Determine the [x, y] coordinate at the center of the cell enclosing the given text.  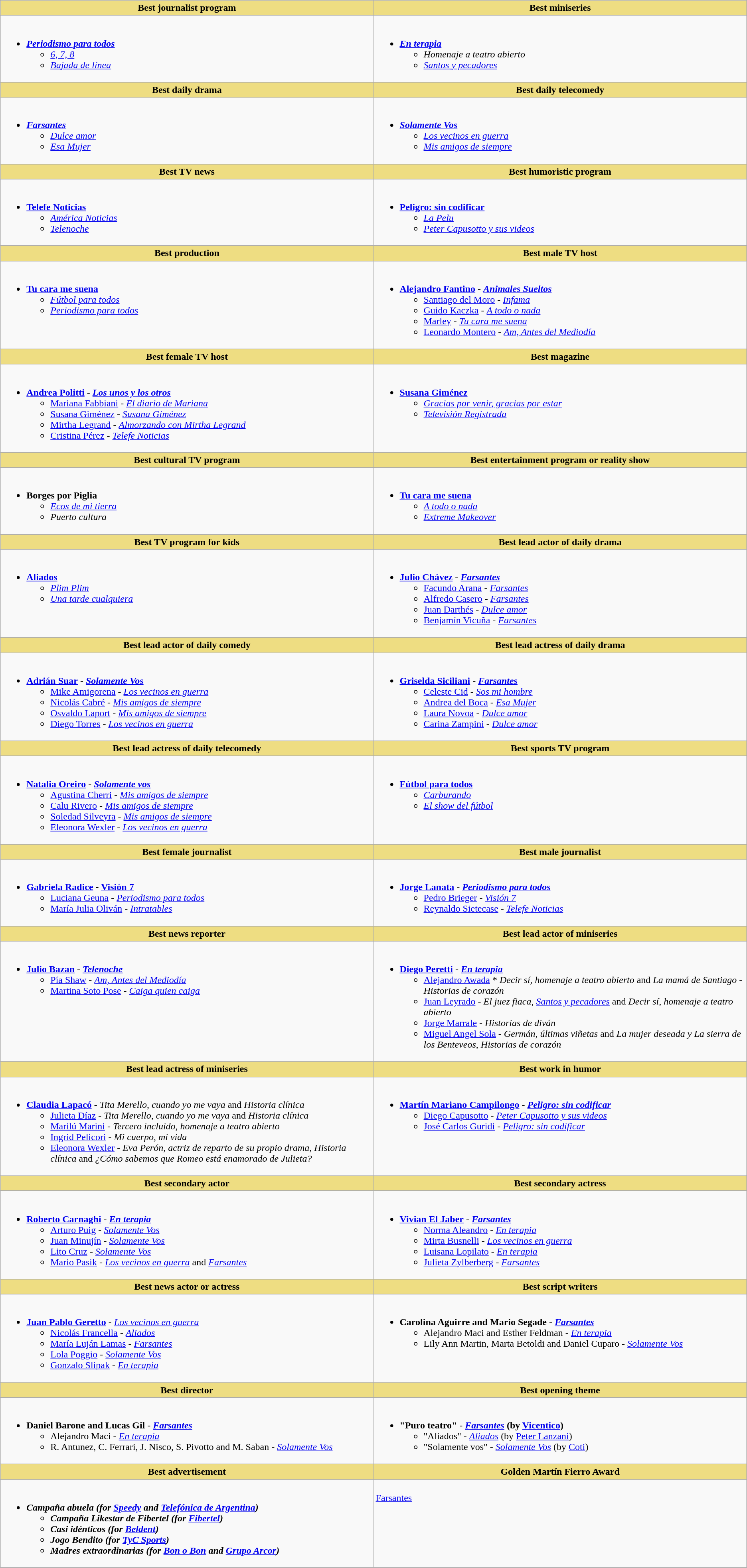
Julio Bazan - TelenochePía Shaw - Am, Antes del MediodíaMartina Soto Pose - Caiga quien caiga [187, 1001]
Best humoristic program [560, 171]
Best news actor or actress [187, 1286]
"Puro teatro" - Farsantes (by Vicentico)"Aliados" - Aliados (by Peter Lanzani)"Solamente vos" - Solamente Vos (by Coti) [560, 1431]
Golden Martín Fierro Award [560, 1472]
AliadosPlim PlimUna tarde cualquiera [187, 593]
Tu cara me suenaA todo o nadaExtreme Makeover [560, 501]
Farsantes [560, 1523]
Best lead actor of daily drama [560, 542]
Best male TV host [560, 253]
Best script writers [560, 1286]
Best TV program for kids [187, 542]
Best sports TV program [560, 749]
Best director [187, 1390]
Griselda Siciliani - FarsantesCeleste Cid - Sos mi hombreAndrea del Boca - Esa MujerLaura Novoa - Dulce amorCarina Zampini - Dulce amor [560, 697]
Best male journalist [560, 852]
Best magazine [560, 357]
Best work in humor [560, 1069]
Solamente VosLos vecinos en guerraMis amigos de siempre [560, 131]
Best miniseries [560, 8]
Jorge Lanata - Periodismo para todosPedro Brieger - Visión 7Reynaldo Sietecase - Telefe Noticias [560, 892]
Periodismo para todos6, 7, 8Bajada de línea [187, 49]
Telefe NoticiasAmérica NoticiasTelenoche [187, 212]
En terapiaHomenaje a teatro abiertoSantos y pecadores [560, 49]
Best lead actress of miniseries [187, 1069]
Best secondary actress [560, 1183]
Martín Mariano Campilongo - Peligro: sin codificarDiego Capusotto - Peter Capusotto y sus videosJosé Carlos Guridi - Peligro: sin codificar [560, 1126]
Fútbol para todosCarburandoEl show del fútbol [560, 800]
Best opening theme [560, 1390]
Susana GiménezGracias por venir, gracias por estarTelevisión Registrada [560, 408]
Best advertisement [187, 1472]
Best news reporter [187, 934]
Best lead actress of daily telecomedy [187, 749]
Borges por PigliaEcos de mi tierraPuerto cultura [187, 501]
Best female journalist [187, 852]
Best cultural TV program [187, 460]
Best entertainment program or reality show [560, 460]
Daniel Barone and Lucas Gil - FarsantesAlejandro Maci - En terapiaR. Antunez, C. Ferrari, J. Nisco, S. Pivotto and M. Saban - Solamente Vos [187, 1431]
FarsantesDulce amorEsa Mujer [187, 131]
Best secondary actor [187, 1183]
Best production [187, 253]
Best female TV host [187, 357]
Gabriela Radice - Visión 7Luciana Geuna - Periodismo para todosMaría Julia Oliván - Intratables [187, 892]
Best TV news [187, 171]
Best daily drama [187, 90]
Best lead actor of miniseries [560, 934]
Julio Chávez - FarsantesFacundo Arana - FarsantesAlfredo Casero - FarsantesJuan Darthés - Dulce amorBenjamín Vicuña - Farsantes [560, 593]
Best daily telecomedy [560, 90]
Peligro: sin codificarLa PeluPeter Capusotto y sus videos [560, 212]
Best lead actress of daily drama [560, 645]
Best lead actor of daily comedy [187, 645]
Tu cara me suenaFútbol para todosPeriodismo para todos [187, 305]
Best journalist program [187, 8]
